Output the (X, Y) coordinate of the center of the cell containing the given text.  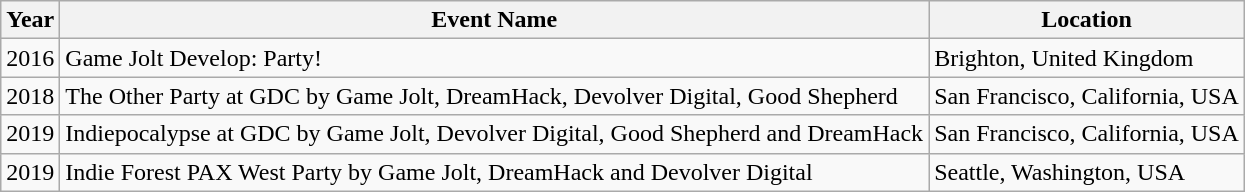
Game Jolt Develop: Party! (494, 58)
Indiepocalypse at GDC by Game Jolt, Devolver Digital, Good Shepherd and DreamHack (494, 134)
Seattle, Washington, USA (1087, 172)
Event Name (494, 20)
2018 (30, 96)
Indie Forest PAX West Party by Game Jolt, DreamHack and Devolver Digital (494, 172)
The Other Party at GDC by Game Jolt, DreamHack, Devolver Digital, Good Shepherd (494, 96)
2016 (30, 58)
Location (1087, 20)
Brighton, United Kingdom (1087, 58)
Year (30, 20)
